Identify which cell holds the provided text, then report its (X, Y) central coordinate. 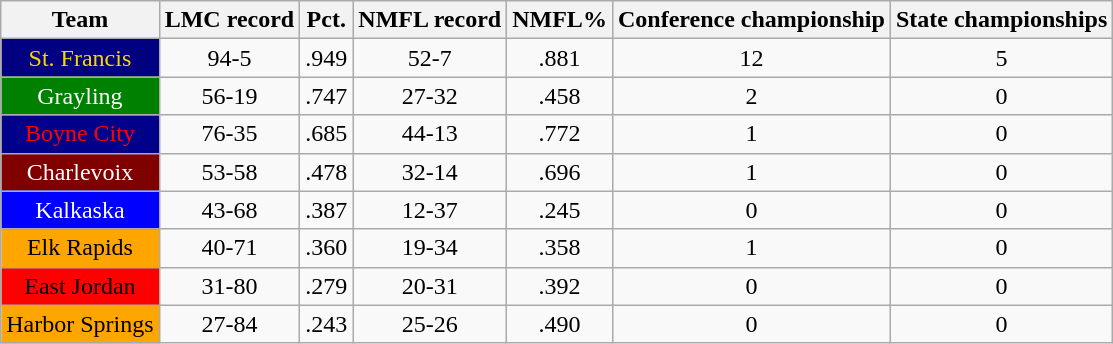
.747 (326, 96)
.490 (560, 324)
State championships (1001, 20)
Harbor Springs (80, 324)
12-37 (430, 210)
44-13 (430, 134)
Conference championship (751, 20)
76-35 (230, 134)
31-80 (230, 286)
25-26 (430, 324)
Boyne City (80, 134)
.685 (326, 134)
5 (1001, 58)
12 (751, 58)
Pct. (326, 20)
27-32 (430, 96)
.392 (560, 286)
Elk Rapids (80, 248)
20-31 (430, 286)
.772 (560, 134)
27-84 (230, 324)
.360 (326, 248)
.358 (560, 248)
Team (80, 20)
19-34 (430, 248)
St. Francis (80, 58)
.279 (326, 286)
52-7 (430, 58)
40-71 (230, 248)
East Jordan (80, 286)
Charlevoix (80, 172)
53-58 (230, 172)
43-68 (230, 210)
.458 (560, 96)
.949 (326, 58)
56-19 (230, 96)
.243 (326, 324)
Kalkaska (80, 210)
Grayling (80, 96)
32-14 (430, 172)
.478 (326, 172)
2 (751, 96)
LMC record (230, 20)
NMFL record (430, 20)
.245 (560, 210)
94-5 (230, 58)
.881 (560, 58)
NMFL% (560, 20)
.696 (560, 172)
.387 (326, 210)
